Extract the (X, Y) coordinate from the center of the cell holding the provided text.  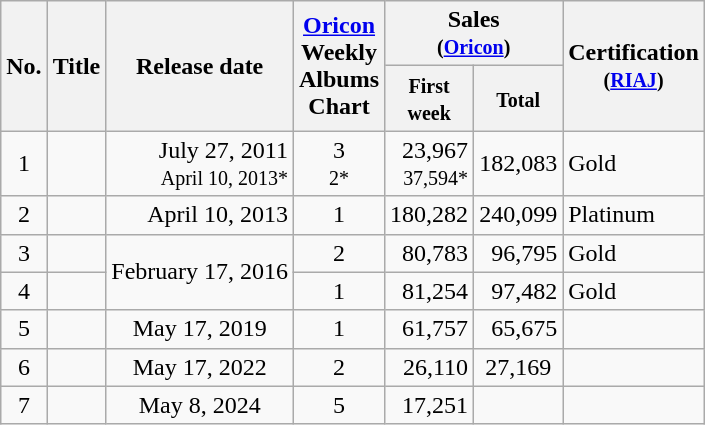
61,757 (430, 329)
65,675 (518, 329)
Platinum (634, 215)
96,795 (518, 253)
182,083 (518, 164)
23,96737,594* (430, 164)
26,110 (430, 367)
Total (518, 98)
240,099 (518, 215)
Release date (200, 66)
May 17, 2022 (200, 367)
OriconWeeklyAlbumsChart (338, 66)
Firstweek (430, 98)
February 17, 2016 (200, 272)
6 (24, 367)
April 10, 2013 (200, 215)
Title (76, 66)
180,282 (430, 215)
81,254 (430, 291)
32* (338, 164)
May 17, 2019 (200, 329)
80,783 (430, 253)
Certification(RIAJ) (634, 66)
July 27, 2011April 10, 2013* (200, 164)
4 (24, 291)
May 8, 2024 (200, 405)
27,169 (518, 367)
3 (24, 253)
Sales(Oricon) (474, 34)
97,482 (518, 291)
No. (24, 66)
7 (24, 405)
17,251 (430, 405)
